Return the [x, y] coordinate for the center point of the cell that contains the specified text.  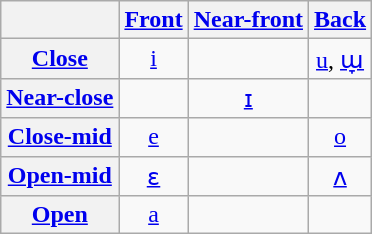
Close-mid [60, 137]
Close [60, 59]
ʌ [340, 176]
Open [60, 215]
Back [340, 20]
Open-mid [60, 176]
e [154, 137]
ɪ [248, 98]
i [154, 59]
u, ɯ̞ [340, 59]
Front [154, 20]
ɛ [154, 176]
Near-close [60, 98]
Near-front [248, 20]
a [154, 215]
o [340, 137]
